Locate the cell with the specified text and output its [X, Y] center coordinate. 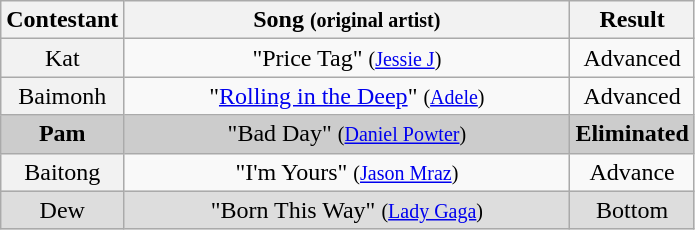
Contestant [62, 20]
Eliminated [632, 134]
Song (original artist) [347, 20]
Pam [62, 134]
Result [632, 20]
Bottom [632, 210]
Baimonh [62, 96]
"Born This Way" (Lady Gaga) [347, 210]
"I'm Yours" (Jason Mraz) [347, 172]
"Bad Day" (Daniel Powter) [347, 134]
"Rolling in the Deep" (Adele) [347, 96]
Advance [632, 172]
"Price Tag" (Jessie J) [347, 58]
Baitong [62, 172]
Dew [62, 210]
Kat [62, 58]
